From the cell containing the given text, extract its center point as [X, Y] coordinate. 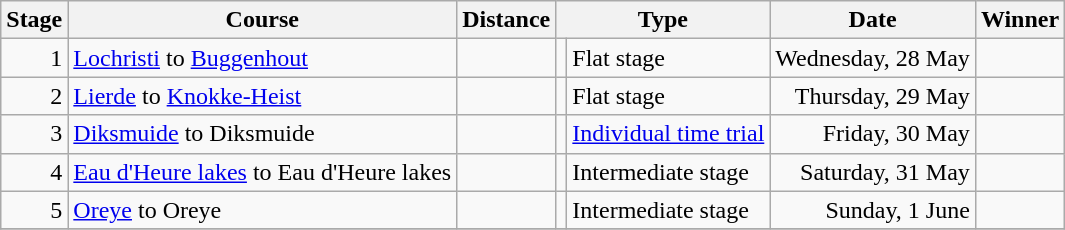
Diksmuide to Diksmuide [262, 134]
5 [34, 210]
Eau d'Heure lakes to Eau d'Heure lakes [262, 172]
Thursday, 29 May [873, 96]
Date [873, 20]
Wednesday, 28 May [873, 58]
Lierde to Knokke-Heist [262, 96]
Saturday, 31 May [873, 172]
Lochristi to Buggenhout [262, 58]
3 [34, 134]
Individual time trial [668, 134]
4 [34, 172]
Type [663, 20]
Friday, 30 May [873, 134]
Stage [34, 20]
Oreye to Oreye [262, 210]
Distance [506, 20]
Winner [1020, 20]
Sunday, 1 June [873, 210]
2 [34, 96]
1 [34, 58]
Course [262, 20]
